Return the [x, y] coordinate for the center point of the cell that contains the specified text.  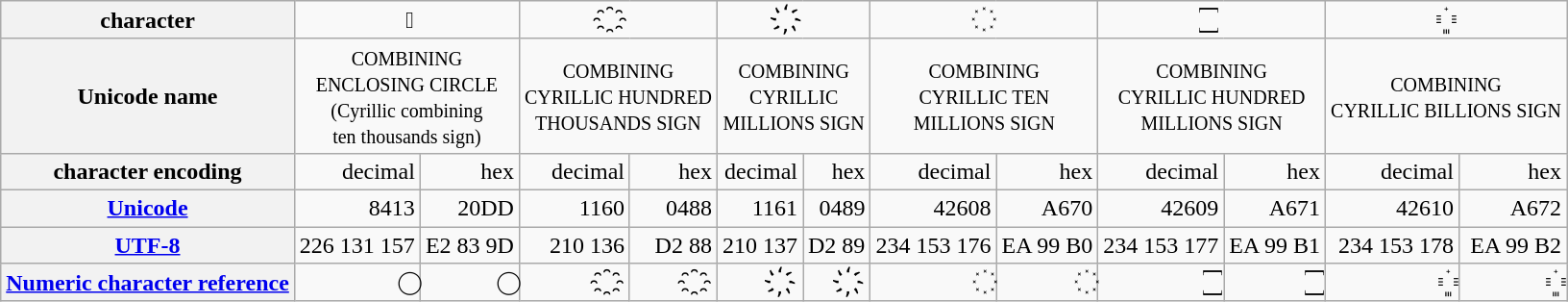
0488 [673, 208]
EA 99 B0 [1047, 245]
Numeric character reference [148, 283]
8413 [357, 208]
D2 88 [673, 245]
COMBININGENCLOSING CIRCLE(Cyrillic combiningten thousands sign) [406, 96]
COMBININGCYRILLIC HUNDREDMILLIONS SIGN [1213, 96]
1161 [759, 208]
A672 [1512, 208]
0489 [837, 208]
42608 [934, 208]
EA 99 B1 [1275, 245]
E2 83 9D [469, 245]
COMBININGCYRILLIC TENMILLIONS SIGN [984, 96]
226 131 157 [357, 245]
A671 [1275, 208]
UTF-8 [148, 245]
20DD [469, 208]
42609 [1161, 208]
210 136 [575, 245]
character [148, 20]
1160 [575, 208]
COMBININGCYRILLIC BILLIONS SIGN [1447, 96]
234 153 177 [1161, 245]
COMBININGCYRILLICMILLIONS SIGN [794, 96]
character encoding [148, 171]
42610 [1393, 208]
A670 [1047, 208]
210 137 [759, 245]
D2 89 [837, 245]
Unicode [148, 208]
234 153 178 [1393, 245]
Unicode name [148, 96]
COMBININGCYRILLIC HUNDREDTHOUSANDS SIGN [618, 96]
234 153 176 [934, 245]
EA 99 B2 [1512, 245]
